Output the (X, Y) coordinate of the center of the cell containing the given text.  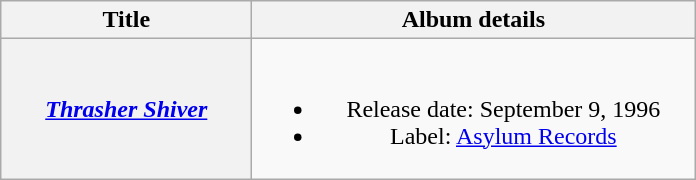
Thrasher Shiver (126, 109)
Album details (474, 20)
Release date: September 9, 1996Label: Asylum Records (474, 109)
Title (126, 20)
